Scan for the cell matching the given text and deliver its [X, Y] coordinate at center. 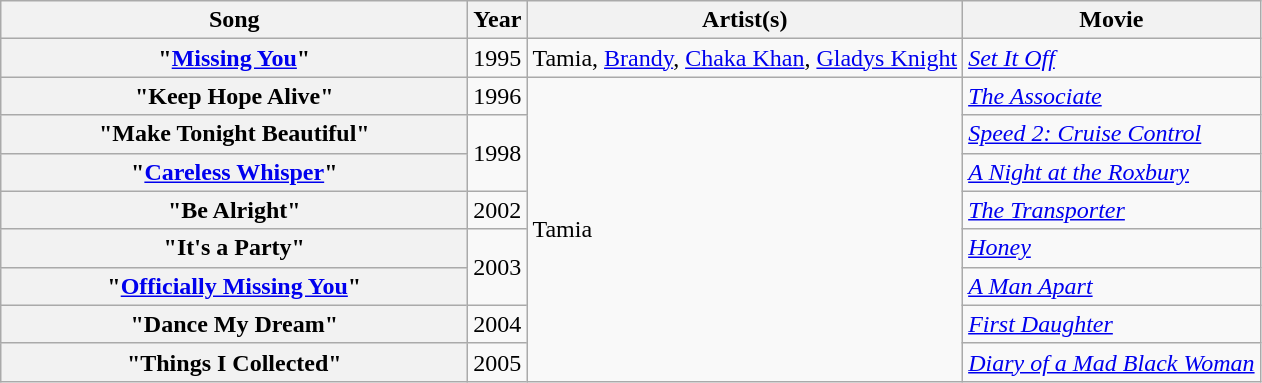
"Make Tonight Beautiful" [234, 134]
The Transporter [1112, 210]
Tamia [745, 229]
The Associate [1112, 96]
"Missing You" [234, 58]
2002 [498, 210]
A Night at the Roxbury [1112, 172]
"Officially Missing You" [234, 286]
A Man Apart [1112, 286]
Movie [1112, 20]
First Daughter [1112, 324]
Year [498, 20]
1998 [498, 153]
2003 [498, 267]
2004 [498, 324]
Set It Off [1112, 58]
"It's a Party" [234, 248]
"Careless Whisper" [234, 172]
2005 [498, 362]
Artist(s) [745, 20]
Honey [1112, 248]
1995 [498, 58]
Tamia, Brandy, Chaka Khan, Gladys Knight [745, 58]
"Keep Hope Alive" [234, 96]
"Things I Collected" [234, 362]
"Be Alright" [234, 210]
1996 [498, 96]
Speed 2: Cruise Control [1112, 134]
Diary of a Mad Black Woman [1112, 362]
Song [234, 20]
"Dance My Dream" [234, 324]
